Extract the (x, y) coordinate from the center of the cell holding the provided text.  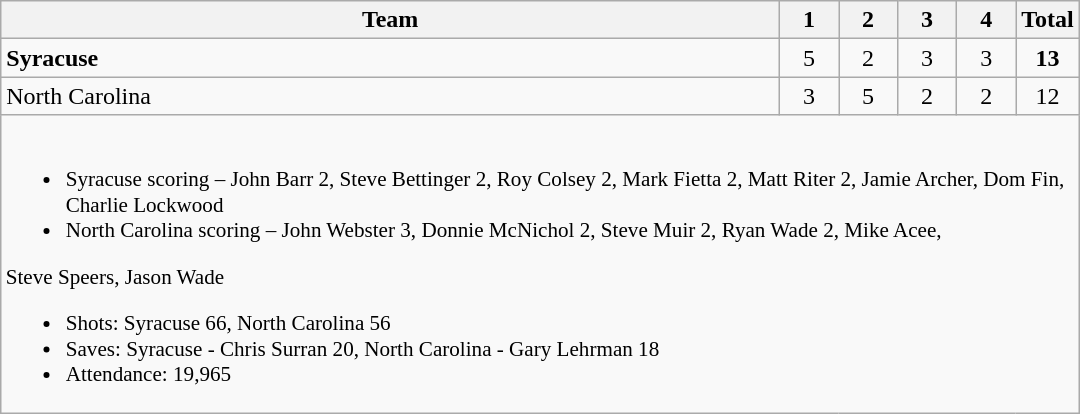
13 (1048, 58)
12 (1048, 96)
Team (390, 20)
North Carolina (390, 96)
Total (1048, 20)
1 (808, 20)
Syracuse (390, 58)
4 (986, 20)
